Search for the cell housing the specified text and yield its (x, y) center coordinate. 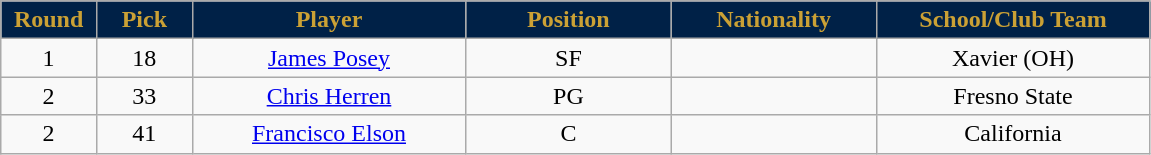
Chris Herren (329, 96)
Fresno State (1013, 96)
41 (144, 134)
18 (144, 58)
1 (49, 58)
James Posey (329, 58)
Nationality (774, 20)
Pick (144, 20)
SF (568, 58)
Round (49, 20)
Position (568, 20)
Player (329, 20)
C (568, 134)
California (1013, 134)
Francisco Elson (329, 134)
33 (144, 96)
PG (568, 96)
School/Club Team (1013, 20)
Xavier (OH) (1013, 58)
